Search for the cell housing the specified text and yield its [x, y] center coordinate. 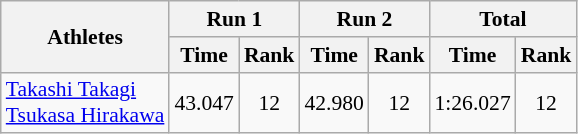
Run 1 [234, 19]
1:26.027 [472, 102]
Athletes [86, 36]
Run 2 [364, 19]
43.047 [204, 102]
Takashi TakagiTsukasa Hirakawa [86, 102]
Total [502, 19]
42.980 [334, 102]
